Provide the (x, y) coordinate of the cell's center where the given text is located.  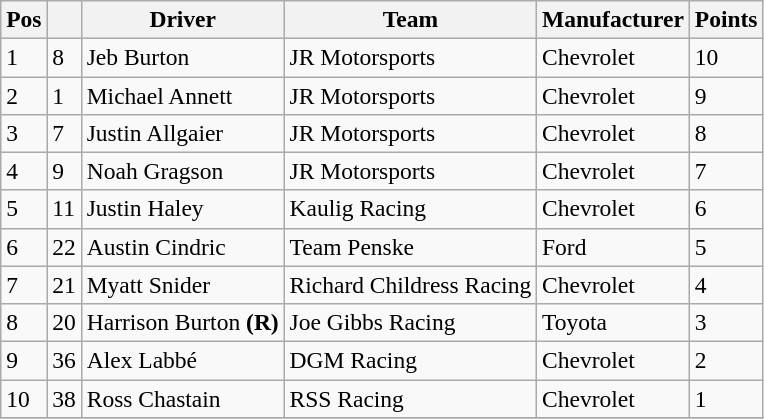
Michael Annett (182, 95)
Joe Gibbs Racing (410, 322)
Points (726, 19)
Manufacturer (614, 19)
Justin Haley (182, 209)
Ford (614, 247)
RSS Racing (410, 398)
Driver (182, 19)
Kaulig Racing (410, 209)
Austin Cindric (182, 247)
Justin Allgaier (182, 133)
11 (64, 209)
Jeb Burton (182, 57)
38 (64, 398)
22 (64, 247)
Harrison Burton (R) (182, 322)
Myatt Snider (182, 285)
Toyota (614, 322)
DGM Racing (410, 360)
Noah Gragson (182, 171)
Alex Labbé (182, 360)
Pos (24, 19)
Richard Childress Racing (410, 285)
Team (410, 19)
Ross Chastain (182, 398)
36 (64, 360)
20 (64, 322)
21 (64, 285)
Team Penske (410, 247)
